Detect which cell encompasses the target text, then output its (x, y) center coordinate. 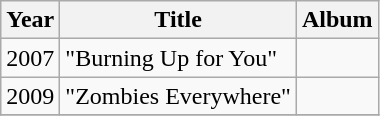
"Zombies Everywhere" (178, 96)
Album (337, 20)
2009 (30, 96)
2007 (30, 58)
Year (30, 20)
"Burning Up for You" (178, 58)
Title (178, 20)
